Locate the cell with the specified text and output its [X, Y] center coordinate. 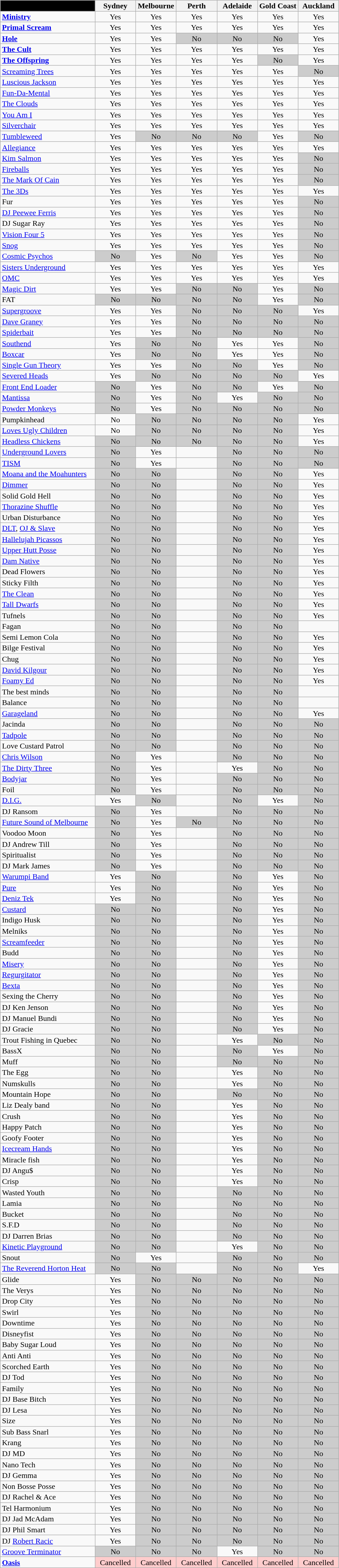
Bexta [48, 986]
Budd [48, 953]
Hole [48, 38]
Oasis [48, 1562]
Melbourne [156, 6]
Trout Fishing in Quebec [48, 1040]
Happy Patch [48, 1127]
S.F.D [48, 1225]
Muff [48, 1062]
OMC [48, 278]
Luscious Jackson [48, 82]
The Clouds [48, 104]
Lamia [48, 1203]
DJ Mark James [48, 866]
Powder Monkeys [48, 408]
Scorched Earth [48, 1366]
Drop City [48, 1301]
Fun-Da-Mental [48, 93]
Chris Wilson [48, 757]
Fagan [48, 626]
DJ Ransom [48, 811]
Tufnels [48, 615]
Dave Graney [48, 321]
Warumpi Band [48, 876]
The Verys [48, 1290]
DJ Ken Jenson [48, 1007]
Thorazine Shuffle [48, 507]
David Kilgour [48, 670]
Tall Dwarfs [48, 604]
Headless Chickens [48, 441]
Hallelujah Picassos [48, 539]
Auckland [318, 6]
Supergroove [48, 310]
DJ Andrew Till [48, 844]
Numskulls [48, 1083]
The Cult [48, 49]
Future Sound of Melbourne [48, 822]
Misery [48, 964]
Bodyjar [48, 779]
Wasted Youth [48, 1192]
Crisp [48, 1181]
DJ Angu$ [48, 1170]
Solid Gold Hell [48, 496]
Loves Ugly Children [48, 430]
Mantissa [48, 398]
Tel Harmonium [48, 1508]
Moana and the Moahunters [48, 474]
Perth [197, 6]
Love Custard Patrol [48, 746]
Icecream Hands [48, 1149]
Jacinda [48, 724]
Crush [48, 1116]
Primal Scream [48, 27]
Garageland [48, 713]
Groove Terminator [48, 1552]
DJ Base Bitch [48, 1399]
Semi Lemon Cola [48, 637]
Gold Coast [278, 6]
Single Gun Theory [48, 365]
Swirl [48, 1312]
Dimmer [48, 485]
DJ Darren Brias [48, 1236]
Ministry [48, 17]
Pure [48, 887]
The Mark Of Cain [48, 180]
Magic Dirt [48, 289]
Upper Hutt Posse [48, 550]
Indigo Husk [48, 920]
Snout [48, 1258]
Glide [48, 1279]
Kinetic Playground [48, 1247]
DJ Rachel & Ace [48, 1497]
Chug [48, 659]
The Offspring [48, 60]
Baby Sugar Loud [48, 1345]
Sexing the Cherry [48, 996]
Adelaide [237, 6]
DJ Gracie [48, 1029]
Foil [48, 790]
Southend [48, 343]
Non Bosse Posse [48, 1486]
Screaming Trees [48, 71]
Melniks [48, 931]
Fireballs [48, 169]
Foamy Ed [48, 681]
Underground Lovers [48, 452]
Front End Loader [48, 387]
Liz Dealy band [48, 1105]
DJ Manuel Bundi [48, 1018]
DJ Robert Racic [48, 1541]
Sydney [115, 6]
Anti Anti [48, 1355]
You Am I [48, 115]
Regurgitator [48, 975]
DJ Gemma [48, 1475]
Family [48, 1388]
The Clean [48, 593]
Goofy Footer [48, 1138]
Size [48, 1421]
Nano Tech [48, 1464]
DJ Peewee Ferris [48, 213]
Snog [48, 245]
DJ Jad McAdam [48, 1519]
The 3Ds [48, 191]
Pumpkinhead [48, 419]
Krang [48, 1443]
Boxcar [48, 354]
Fur [48, 202]
DJ Tod [48, 1377]
DJ Phil Smart [48, 1530]
Disneyfist [48, 1334]
Mountain Hope [48, 1094]
Dead Flowers [48, 572]
Spiritualist [48, 855]
Voodoo Moon [48, 833]
Sticky Filth [48, 582]
DJ Sugar Ray [48, 224]
BassX [48, 1051]
DJ Lesa [48, 1410]
Downtime [48, 1323]
Screamfeeder [48, 942]
Severed Heads [48, 376]
Dam Native [48, 561]
FAT [48, 300]
Silverchair [48, 125]
Spiderbait [48, 332]
D.I.G. [48, 800]
Sub Bass Snarl [48, 1432]
Deniz Tek [48, 898]
Sisters Underground [48, 267]
Tumbleweed [48, 136]
Bucket [48, 1214]
Kim Salmon [48, 158]
Bilge Festival [48, 648]
The Dirty Three [48, 768]
DLT, OJ & Slave [48, 528]
TISM [48, 463]
Tadpole [48, 735]
The best minds [48, 692]
Vision Four 5 [48, 234]
Cosmic Psychos [48, 256]
Urban Disturbance [48, 517]
Balance [48, 702]
Miracle fish [48, 1160]
The Egg [48, 1072]
Allegiance [48, 147]
Custard [48, 909]
The Reverend Horton Heat [48, 1269]
DJ MD [48, 1453]
